Detect which cell encompasses the target text, then output its [X, Y] center coordinate. 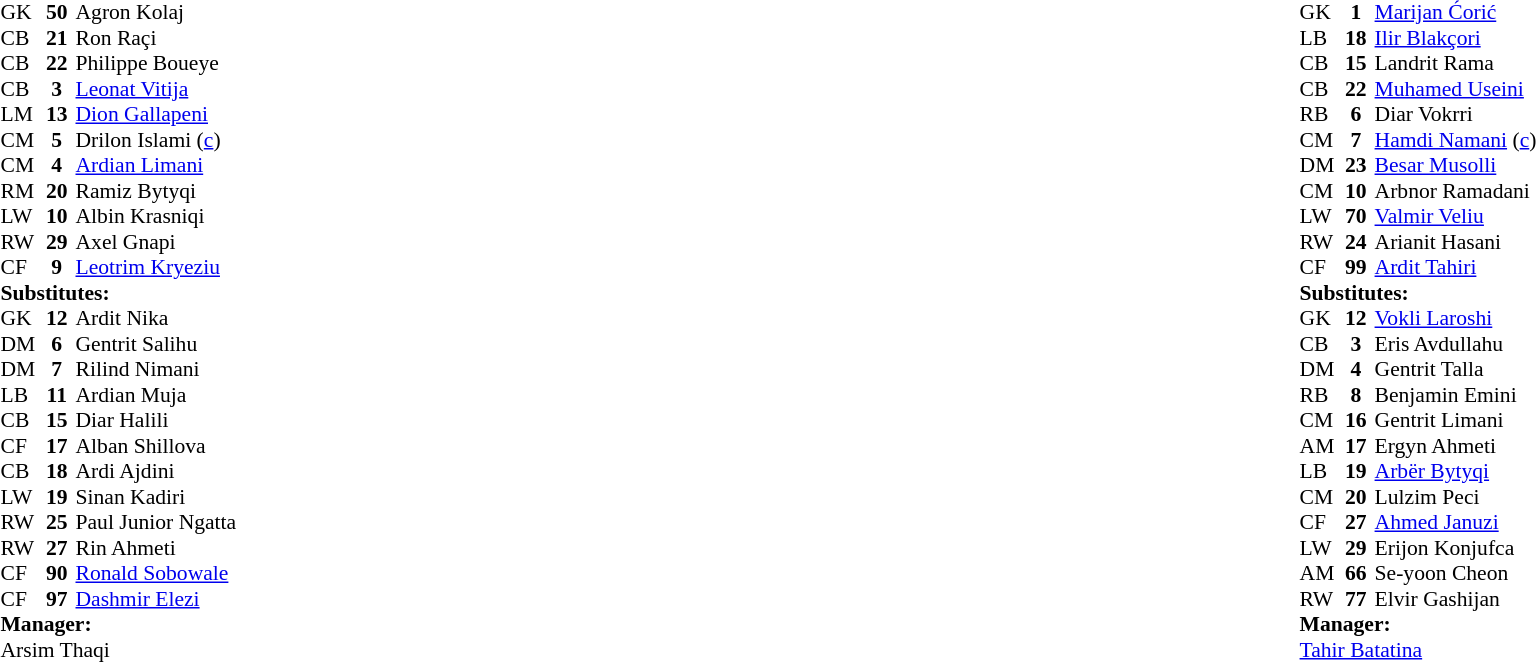
8 [1356, 395]
Ardian Muja [156, 395]
23 [1356, 165]
Paul Junior Ngatta [156, 523]
Drilon Islami (c) [156, 140]
Gentrit Salihu [156, 344]
Ardi Ajdini [156, 471]
Ardit Nika [156, 319]
Philippe Boueye [156, 63]
99 [1356, 267]
70 [1356, 217]
77 [1356, 599]
97 [57, 599]
Leotrim Kryeziu [156, 267]
25 [57, 523]
LM [19, 115]
Diar Halili [156, 421]
Rin Ahmeti [156, 548]
66 [1356, 573]
11 [57, 395]
9 [57, 267]
Axel Gnapi [156, 242]
5 [57, 140]
Leonat Vitija [156, 89]
Dion Gallapeni [156, 115]
Alban Shillova [156, 446]
Ron Raçi [156, 38]
RM [19, 191]
90 [57, 573]
Rilind Nimani [156, 369]
Agron Kolaj [156, 13]
13 [57, 115]
50 [57, 13]
Manager: [118, 625]
Ramiz Bytyqi [156, 191]
24 [1356, 242]
Albin Krasniqi [156, 217]
Ronald Sobowale [156, 573]
Substitutes: [118, 293]
Sinan Kadiri [156, 497]
Dashmir Elezi [156, 599]
16 [1356, 421]
1 [1356, 13]
Ardian Limani [156, 165]
21 [57, 38]
